Search for the cell housing the specified text and yield its (x, y) center coordinate. 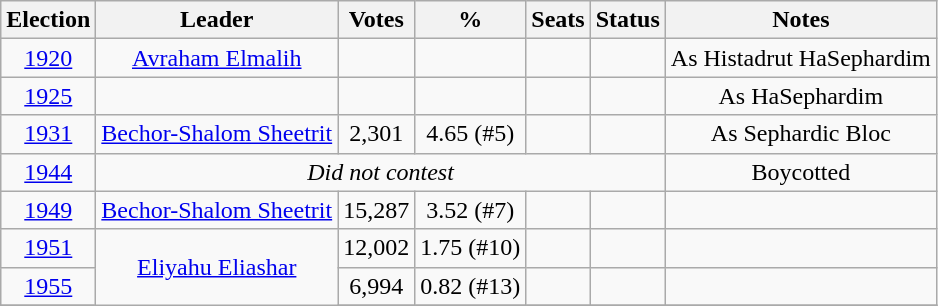
Status (628, 20)
As Histadrut HaSephardim (800, 58)
Notes (800, 20)
1949 (48, 210)
4.65 (#5) (470, 134)
Votes (376, 20)
1955 (48, 286)
1925 (48, 96)
Avraham Elmalih (217, 58)
Election (48, 20)
As HaSephardim (800, 96)
Did not contest (380, 172)
Boycotted (800, 172)
Seats (558, 20)
% (470, 20)
As Sephardic Bloc (800, 134)
1944 (48, 172)
Leader (217, 20)
3.52 (#7) (470, 210)
0.82 (#13) (470, 286)
2,301 (376, 134)
12,002 (376, 248)
15,287 (376, 210)
1951 (48, 248)
6,994 (376, 286)
1.75 (#10) (470, 248)
Eliyahu Eliashar (217, 267)
1931 (48, 134)
1920 (48, 58)
